Determine the [x, y] coordinate at the center of the cell enclosing the given text.  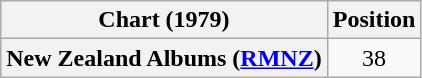
Position [374, 20]
38 [374, 58]
New Zealand Albums (RMNZ) [164, 58]
Chart (1979) [164, 20]
